Detect which cell encompasses the target text, then output its [X, Y] center coordinate. 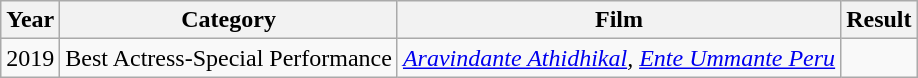
Year [30, 20]
Result [879, 20]
Aravindante Athidhikal, Ente Ummante Peru [618, 58]
2019 [30, 58]
Best Actress-Special Performance [229, 58]
Film [618, 20]
Category [229, 20]
